Find where the given text appears and provide that cell's center as (x, y) coordinate. 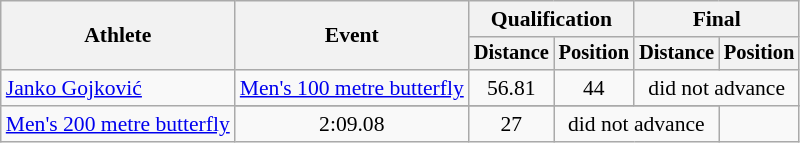
Final (716, 19)
Men's 200 metre butterfly (118, 124)
Qualification (552, 19)
Event (352, 36)
Athlete (118, 36)
44 (594, 88)
Janko Gojković (118, 88)
2:09.08 (352, 124)
56.81 (512, 88)
27 (512, 124)
Men's 100 metre butterfly (352, 88)
